Scan for the cell matching the given text and deliver its [X, Y] coordinate at center. 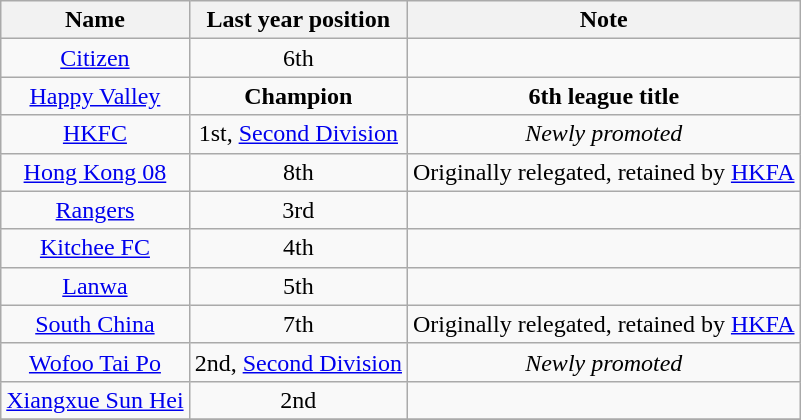
Wofoo Tai Po [95, 362]
4th [298, 248]
Note [604, 20]
Citizen [95, 58]
5th [298, 286]
2nd [298, 400]
6th league title [604, 96]
Name [95, 20]
Hong Kong 08 [95, 172]
8th [298, 172]
Happy Valley [95, 96]
2nd, Second Division [298, 362]
6th [298, 58]
3rd [298, 210]
Last year position [298, 20]
7th [298, 324]
South China [95, 324]
Kitchee FC [95, 248]
Rangers [95, 210]
Champion [298, 96]
Lanwa [95, 286]
1st, Second Division [298, 134]
HKFC [95, 134]
Xiangxue Sun Hei [95, 400]
